Identify which cell holds the provided text, then report its (X, Y) central coordinate. 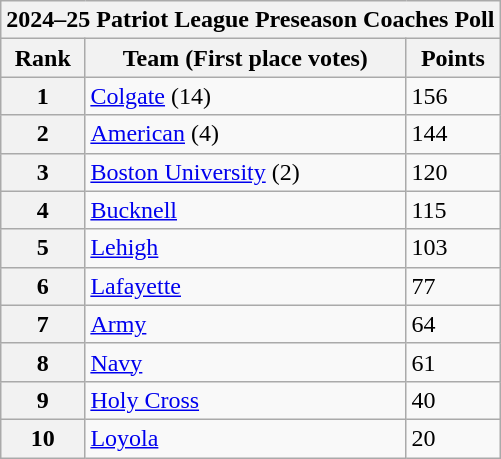
77 (453, 286)
20 (453, 438)
Boston University (2) (246, 172)
3 (43, 172)
64 (453, 324)
Lafayette (246, 286)
Rank (43, 58)
40 (453, 400)
Colgate (14) (246, 96)
2 (43, 134)
Team (First place votes) (246, 58)
120 (453, 172)
Holy Cross (246, 400)
61 (453, 362)
9 (43, 400)
10 (43, 438)
156 (453, 96)
6 (43, 286)
103 (453, 248)
2024–25 Patriot League Preseason Coaches Poll (250, 20)
Loyola (246, 438)
American (4) (246, 134)
Bucknell (246, 210)
7 (43, 324)
Lehigh (246, 248)
8 (43, 362)
Points (453, 58)
Navy (246, 362)
115 (453, 210)
1 (43, 96)
144 (453, 134)
4 (43, 210)
Army (246, 324)
5 (43, 248)
